For the text-containing cell, return its midpoint in [X, Y] coordinate format. 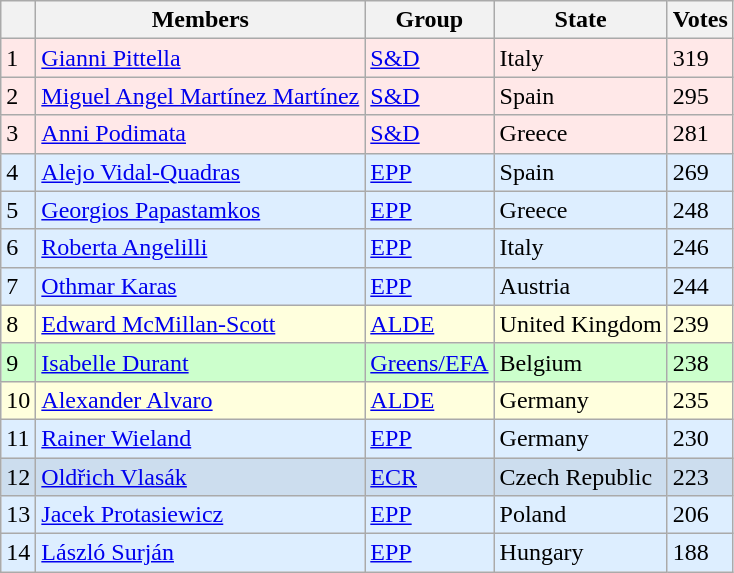
Alejo Vidal-Quadras [200, 172]
235 [700, 400]
12 [18, 477]
Anni Podimata [200, 134]
248 [700, 210]
Edward McMillan-Scott [200, 324]
Austria [580, 286]
6 [18, 248]
1 [18, 58]
László Surján [200, 553]
230 [700, 438]
Georgios Papastamkos [200, 210]
10 [18, 400]
7 [18, 286]
281 [700, 134]
246 [700, 248]
5 [18, 210]
2 [18, 96]
Roberta Angelilli [200, 248]
Rainer Wieland [200, 438]
Hungary [580, 553]
269 [700, 172]
4 [18, 172]
Members [200, 20]
188 [700, 553]
206 [700, 515]
13 [18, 515]
319 [700, 58]
3 [18, 134]
Jacek Protasiewicz [200, 515]
State [580, 20]
Czech Republic [580, 477]
244 [700, 286]
Group [430, 20]
223 [700, 477]
Poland [580, 515]
Othmar Karas [200, 286]
8 [18, 324]
Gianni Pittella [200, 58]
Votes [700, 20]
238 [700, 362]
295 [700, 96]
Oldřich Vlasák [200, 477]
Isabelle Durant [200, 362]
United Kingdom [580, 324]
9 [18, 362]
ECR [430, 477]
14 [18, 553]
11 [18, 438]
Alexander Alvaro [200, 400]
239 [700, 324]
Miguel Angel Martínez Martínez [200, 96]
Belgium [580, 362]
Greens/EFA [430, 362]
